Return the [X, Y] coordinate for the center point of the cell that contains the specified text.  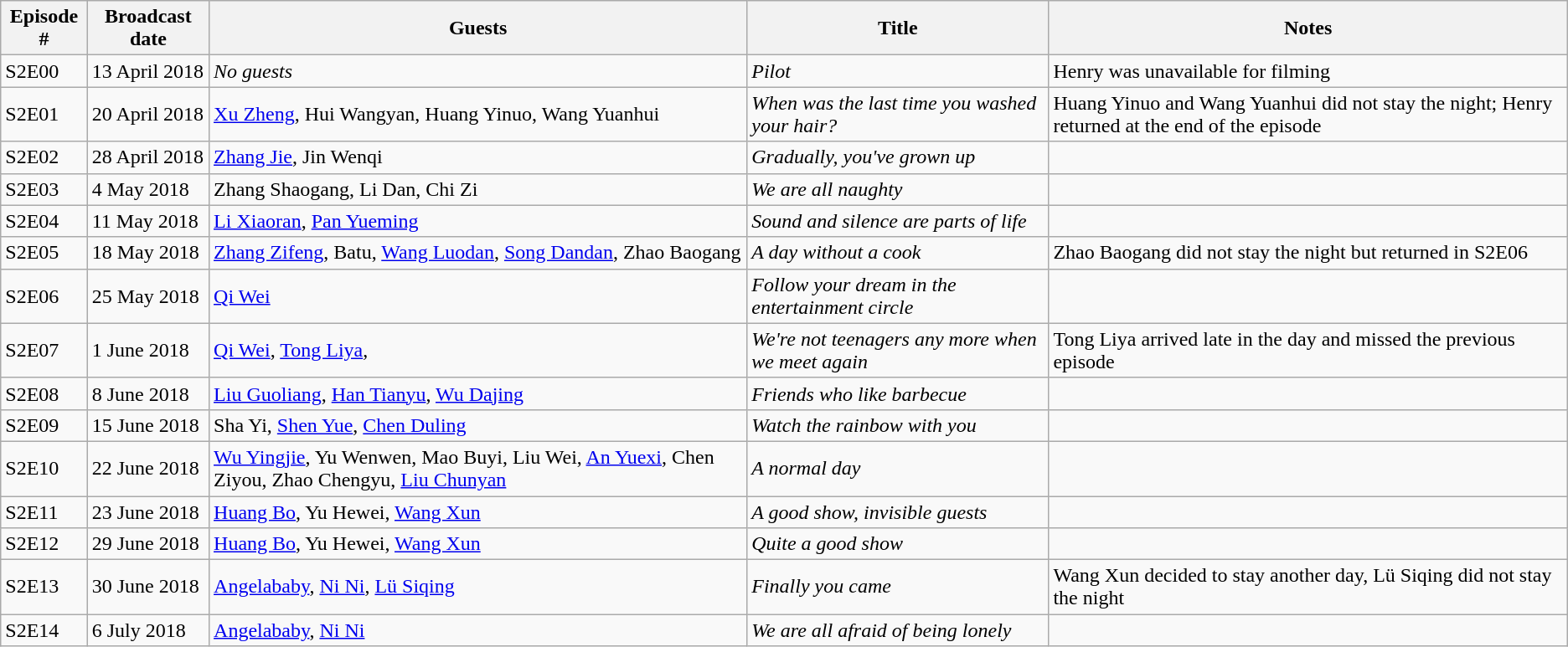
S2E09 [44, 425]
28 April 2018 [147, 157]
Finally you came [898, 588]
S2E03 [44, 189]
Zhang Zifeng, Batu, Wang Luodan, Song Dandan, Zhao Baogang [478, 253]
Gradually, you've grown up [898, 157]
No guests [478, 71]
Angelababy, Ni Ni, Lü Siqing [478, 588]
Watch the rainbow with you [898, 425]
Liu Guoliang, Han Tianyu, Wu Dajing [478, 393]
Wang Xun decided to stay another day, Lü Siqing did not stay the night [1308, 588]
We are all afraid of being lonely [898, 630]
30 June 2018 [147, 588]
Quite a good show [898, 544]
29 June 2018 [147, 544]
We're not teenagers any more when we meet again [898, 350]
A normal day [898, 469]
Pilot [898, 71]
Sound and silence are parts of life [898, 221]
Angelababy, Ni Ni [478, 630]
S2E05 [44, 253]
Broadcast date [147, 28]
22 June 2018 [147, 469]
S2E00 [44, 71]
Qi Wei [478, 296]
Henry was unavailable for filming [1308, 71]
We are all naughty [898, 189]
11 May 2018 [147, 221]
Li Xiaoran, Pan Yueming [478, 221]
Zhao Baogang did not stay the night but returned in S2E06 [1308, 253]
Zhang Shaogang, Li Dan, Chi Zi [478, 189]
S2E08 [44, 393]
18 May 2018 [147, 253]
Friends who like barbecue [898, 393]
S2E10 [44, 469]
Tong Liya arrived late in the day and missed the previous episode [1308, 350]
S2E02 [44, 157]
4 May 2018 [147, 189]
S2E14 [44, 630]
When was the last time you washed your hair? [898, 114]
Huang Yinuo and Wang Yuanhui did not stay the night; Henry returned at the end of the episode [1308, 114]
S2E07 [44, 350]
Sha Yi, Shen Yue, Chen Duling [478, 425]
S2E12 [44, 544]
A good show, invisible guests [898, 511]
Wu Yingjie, Yu Wenwen, Mao Buyi, Liu Wei, An Yuexi, Chen Ziyou, Zhao Chengyu, Liu Chunyan [478, 469]
Xu Zheng, Hui Wangyan, Huang Yinuo, Wang Yuanhui [478, 114]
Notes [1308, 28]
6 July 2018 [147, 630]
Zhang Jie, Jin Wenqi [478, 157]
25 May 2018 [147, 296]
20 April 2018 [147, 114]
A day without a cook [898, 253]
Episode # [44, 28]
15 June 2018 [147, 425]
Qi Wei, Tong Liya, [478, 350]
S2E11 [44, 511]
Guests [478, 28]
13 April 2018 [147, 71]
Follow your dream in the entertainment circle [898, 296]
1 June 2018 [147, 350]
S2E06 [44, 296]
S2E13 [44, 588]
23 June 2018 [147, 511]
8 June 2018 [147, 393]
S2E01 [44, 114]
Title [898, 28]
S2E04 [44, 221]
